For the text-containing cell, return its midpoint in [X, Y] coordinate format. 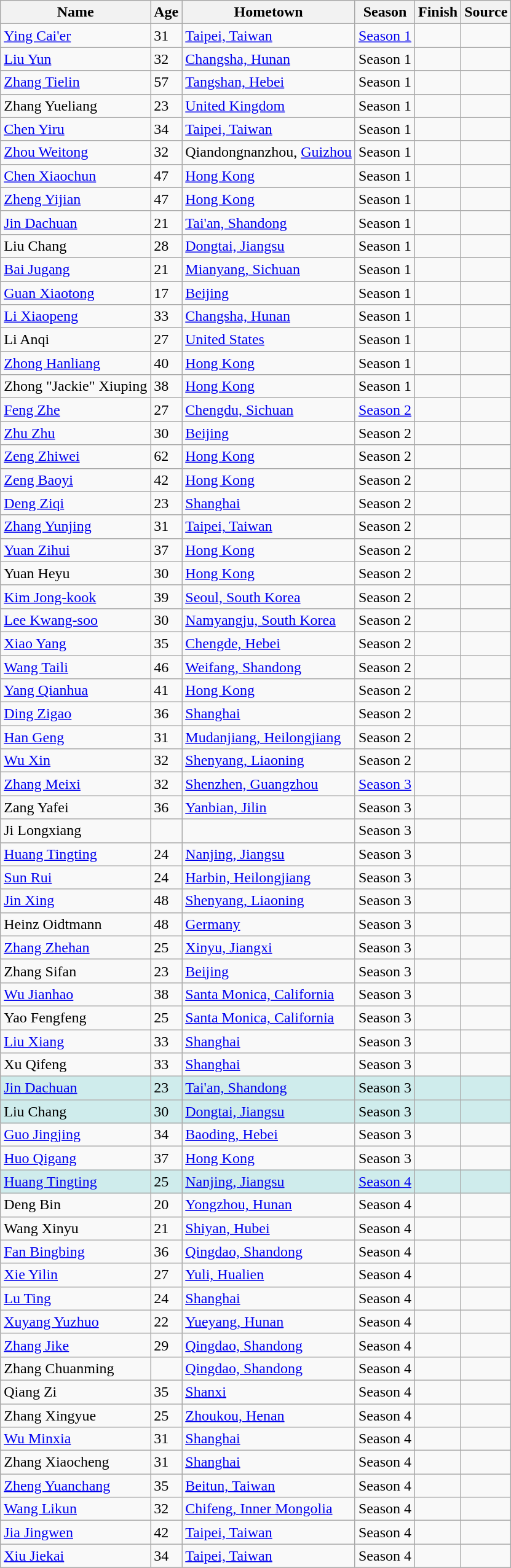
Qiang Zi [76, 1392]
Zheng Yijian [76, 199]
Zhang Zhehan [76, 947]
Zang Yafei [76, 807]
Shiyan, Hubei [269, 1228]
Jia Jingwen [76, 1532]
Xu Qifeng [76, 1065]
Wang Likun [76, 1509]
Bai Jugang [76, 269]
Ding Zigao [76, 714]
United Kingdom [269, 106]
Kim Jong-kook [76, 597]
Yuan Heyu [76, 573]
Yuan Zihui [76, 550]
Liu Xiang [76, 1041]
Deng Bin [76, 1205]
Chen Xiaochun [76, 176]
29 [166, 1345]
Guan Xiaotong [76, 293]
Zhang Yunjing [76, 527]
Zhang Chuanming [76, 1368]
22 [166, 1322]
Zhang Jike [76, 1345]
Zhang Sifan [76, 971]
Yueyang, Hunan [269, 1322]
Sun Rui [76, 877]
Li Xiaopeng [76, 316]
Germany [269, 924]
Ji Longxiang [76, 831]
Yang Qianhua [76, 691]
Season [385, 12]
Xuyang Yuzhuo [76, 1322]
Li Anqi [76, 340]
Hometown [269, 12]
Xiao Yang [76, 643]
Shenzhen, Guangzhou [269, 784]
62 [166, 457]
Deng Ziqi [76, 503]
Zhang Xingyue [76, 1415]
41 [166, 691]
Name [76, 12]
Yongzhou, Hunan [269, 1205]
Lee Kwang-soo [76, 620]
40 [166, 363]
Heinz Oidtmann [76, 924]
57 [166, 82]
Chen Yiru [76, 129]
Chifeng, Inner Mongolia [269, 1509]
Baoding, Hebei [269, 1135]
Zhang Yueliang [76, 106]
Source [486, 12]
Weifang, Shandong [269, 667]
Age [166, 12]
Huo Qigang [76, 1158]
Xiu Jiekai [76, 1556]
Zhang Xiaocheng [76, 1462]
Mudanjiang, Heilongjiang [269, 737]
Zheng Yuanchang [76, 1486]
Wang Taili [76, 667]
Han Geng [76, 737]
39 [166, 597]
Zhang Tielin [76, 82]
Lu Ting [76, 1298]
Guo Jingjing [76, 1135]
Chengde, Hebei [269, 643]
17 [166, 293]
Chengdu, Sichuan [269, 410]
United States [269, 340]
Ying Cai'er [76, 36]
Xie Yilin [76, 1275]
46 [166, 667]
Wu Xin [76, 761]
Jin Xing [76, 901]
Mianyang, Sichuan [269, 269]
28 [166, 246]
Liu Yun [76, 59]
Beitun, Taiwan [269, 1486]
Shanxi [269, 1392]
Namyangju, South Korea [269, 620]
Zhang Meixi [76, 784]
Yuli, Hualien [269, 1275]
Feng Zhe [76, 410]
Wu Minxia [76, 1439]
20 [166, 1205]
Qiandongnanzhou, Guizhou [269, 152]
Zhou Weitong [76, 152]
Harbin, Heilongjiang [269, 877]
Fan Bingbing [76, 1252]
Zhoukou, Henan [269, 1415]
Wang Xinyu [76, 1228]
Zeng Baoyi [76, 480]
Zhong "Jackie" Xiuping [76, 386]
Zhong Hanliang [76, 363]
Xinyu, Jiangxi [269, 947]
Yao Fengfeng [76, 1017]
Wu Jianhao [76, 994]
Finish [438, 12]
Yanbian, Jilin [269, 807]
Seoul, South Korea [269, 597]
Zhu Zhu [76, 433]
Tangshan, Hebei [269, 82]
Zeng Zhiwei [76, 457]
